Scan for the cell matching the given text and deliver its (x, y) coordinate at center. 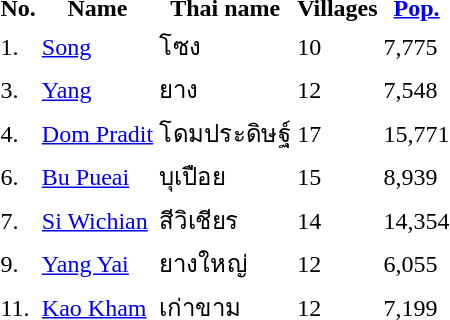
Song (97, 46)
Dom Pradit (97, 133)
ยางใหญ่ (226, 264)
15 (338, 176)
17 (338, 133)
Bu Pueai (97, 176)
บุเปือย (226, 176)
14 (338, 220)
Yang Yai (97, 264)
สีวิเชียร (226, 220)
Yang (97, 90)
โซง (226, 46)
โดมประดิษฐ์ (226, 133)
10 (338, 46)
ยาง (226, 90)
Si Wichian (97, 220)
